Pinpoint the cell where the given text exists, returning its (x, y) midpoint coordinate. 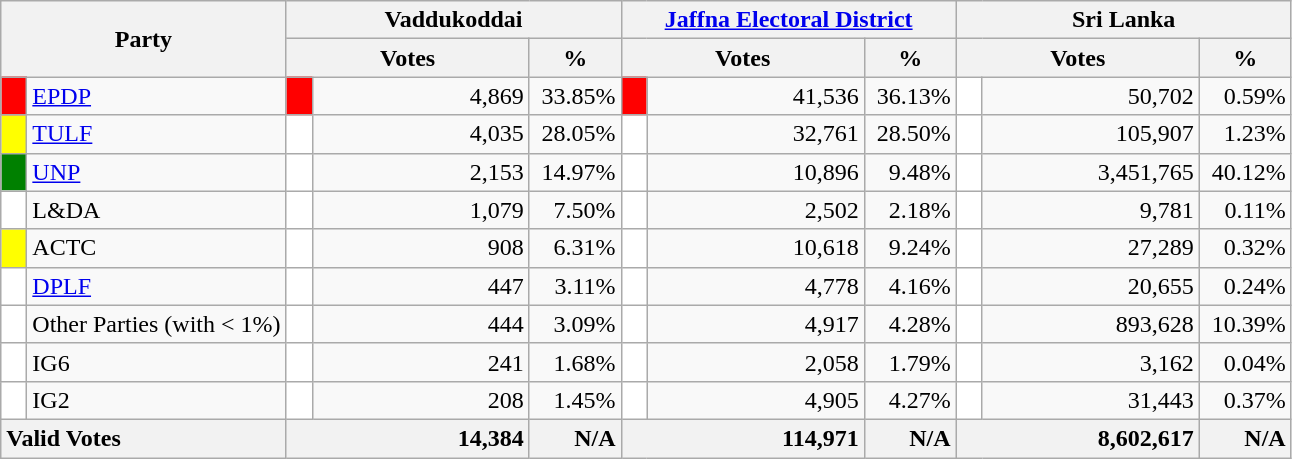
27,289 (1090, 248)
10,896 (756, 172)
10.39% (1245, 324)
4,778 (756, 286)
9.24% (910, 248)
208 (420, 400)
3.11% (575, 286)
2,058 (756, 362)
Vaddukoddai (454, 20)
1.68% (575, 362)
31,443 (1090, 400)
IG6 (156, 362)
4,917 (756, 324)
4.27% (910, 400)
28.05% (575, 134)
105,907 (1090, 134)
40.12% (1245, 172)
28.50% (910, 134)
0.59% (1245, 96)
4.16% (910, 286)
2,153 (420, 172)
0.37% (1245, 400)
9,781 (1090, 210)
447 (420, 286)
0.04% (1245, 362)
1,079 (420, 210)
0.32% (1245, 248)
9.48% (910, 172)
2,502 (756, 210)
TULF (156, 134)
14.97% (575, 172)
1.23% (1245, 134)
33.85% (575, 96)
32,761 (756, 134)
Jaffna Electoral District (788, 20)
7.50% (575, 210)
2.18% (910, 210)
10,618 (756, 248)
1.45% (575, 400)
8,602,617 (1078, 438)
41,536 (756, 96)
1.79% (910, 362)
Party (144, 39)
4.28% (910, 324)
36.13% (910, 96)
20,655 (1090, 286)
3.09% (575, 324)
893,628 (1090, 324)
IG2 (156, 400)
241 (420, 362)
4,869 (420, 96)
4,035 (420, 134)
3,162 (1090, 362)
444 (420, 324)
Other Parties (with < 1%) (156, 324)
EPDP (156, 96)
50,702 (1090, 96)
6.31% (575, 248)
0.11% (1245, 210)
UNP (156, 172)
114,971 (742, 438)
908 (420, 248)
L&DA (156, 210)
Sri Lanka (1124, 20)
3,451,765 (1090, 172)
4,905 (756, 400)
Valid Votes (144, 438)
0.24% (1245, 286)
ACTC (156, 248)
DPLF (156, 286)
14,384 (408, 438)
